Extract the (x, y) coordinate from the center of the cell holding the provided text.  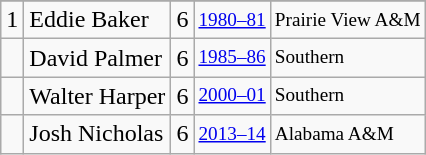
1980–81 (232, 20)
1 (12, 20)
Alabama A&M (348, 134)
1985–86 (232, 58)
Josh Nicholas (98, 134)
David Palmer (98, 58)
Prairie View A&M (348, 20)
2013–14 (232, 134)
Eddie Baker (98, 20)
Walter Harper (98, 96)
2000–01 (232, 96)
